Identify which cell holds the provided text, then report its (X, Y) central coordinate. 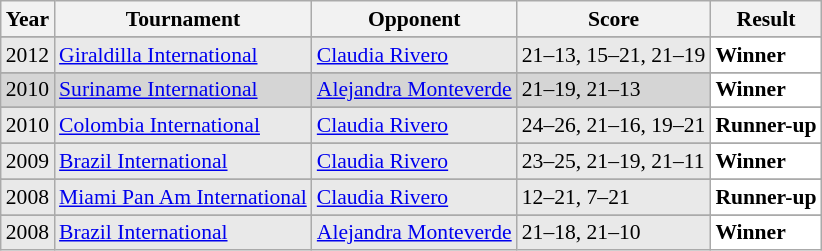
Colombia International (183, 126)
Score (614, 19)
23–25, 21–19, 21–11 (614, 162)
Giraldilla International (183, 55)
Year (28, 19)
2012 (28, 55)
Tournament (183, 19)
2009 (28, 162)
21–18, 21–10 (614, 233)
Miami Pan Am International (183, 197)
Result (766, 19)
Opponent (414, 19)
21–13, 15–21, 21–19 (614, 55)
12–21, 7–21 (614, 197)
Suriname International (183, 90)
21–19, 21–13 (614, 90)
24–26, 21–16, 19–21 (614, 126)
